Detect which cell encompasses the target text, then output its (x, y) center coordinate. 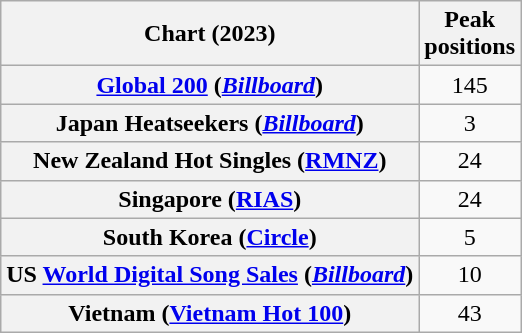
3 (470, 123)
Peakpositions (470, 34)
Japan Heatseekers (Billboard) (210, 123)
Global 200 (Billboard) (210, 85)
Singapore (RIAS) (210, 199)
Vietnam (Vietnam Hot 100) (210, 313)
5 (470, 237)
South Korea (Circle) (210, 237)
US World Digital Song Sales (Billboard) (210, 275)
145 (470, 85)
10 (470, 275)
New Zealand Hot Singles (RMNZ) (210, 161)
43 (470, 313)
Chart (2023) (210, 34)
